Determine the [x, y] coordinate at the center of the cell enclosing the given text.  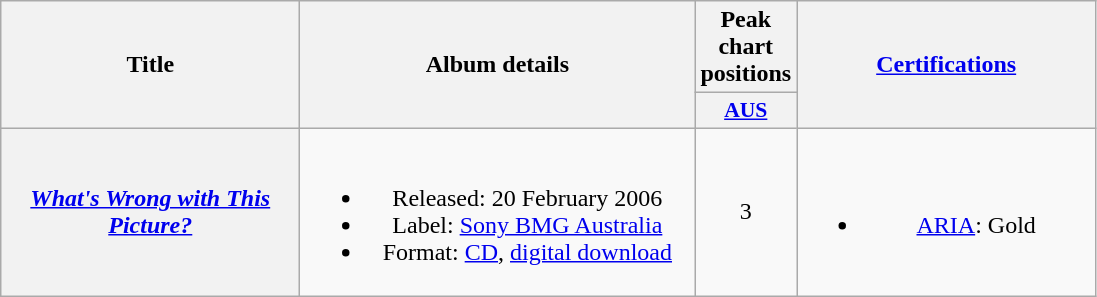
AUS [746, 111]
3 [746, 212]
Certifications [946, 65]
Title [150, 65]
What's Wrong with This Picture? [150, 212]
Album details [498, 65]
Peak chart positions [746, 47]
ARIA: Gold [946, 212]
Released: 20 February 2006Label: Sony BMG AustraliaFormat: CD, digital download [498, 212]
